Identify which cell holds the provided text, then report its [X, Y] central coordinate. 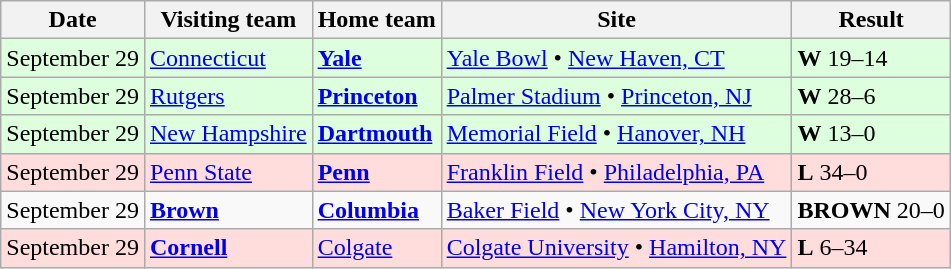
Palmer Stadium • Princeton, NJ [616, 96]
Colgate [376, 248]
Cornell [228, 248]
Baker Field • New York City, NY [616, 210]
W 28–6 [871, 96]
Brown [228, 210]
L 34–0 [871, 172]
Yale [376, 58]
Yale Bowl • New Haven, CT [616, 58]
Site [616, 20]
Dartmouth [376, 134]
Princeton [376, 96]
Penn State [228, 172]
L 6–34 [871, 248]
BROWN 20–0 [871, 210]
W 13–0 [871, 134]
Visiting team [228, 20]
Connecticut [228, 58]
New Hampshire [228, 134]
Memorial Field • Hanover, NH [616, 134]
W 19–14 [871, 58]
Home team [376, 20]
Colgate University • Hamilton, NY [616, 248]
Date [73, 20]
Penn [376, 172]
Franklin Field • Philadelphia, PA [616, 172]
Result [871, 20]
Columbia [376, 210]
Rutgers [228, 96]
